Search for the cell housing the specified text and yield its (x, y) center coordinate. 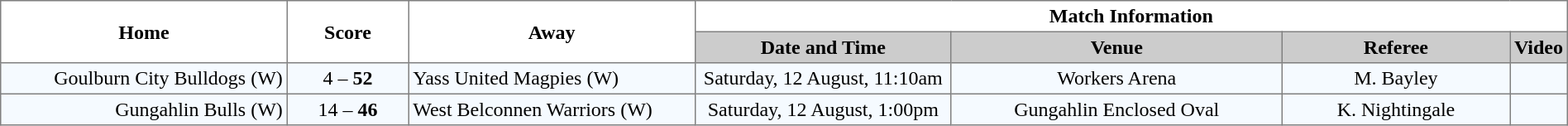
14 – 46 (347, 109)
Workers Arena (1116, 79)
Referee (1396, 47)
Video (1539, 47)
West Belconnen Warriors (W) (552, 109)
Gungahlin Bulls (W) (144, 109)
Home (144, 31)
Score (347, 31)
Match Information (1131, 17)
Saturday, 12 August, 11:10am (823, 79)
Venue (1116, 47)
K. Nightingale (1396, 109)
Yass United Magpies (W) (552, 79)
Away (552, 31)
4 – 52 (347, 79)
Saturday, 12 August, 1:00pm (823, 109)
Gungahlin Enclosed Oval (1116, 109)
Goulburn City Bulldogs (W) (144, 79)
M. Bayley (1396, 79)
Date and Time (823, 47)
